Return the (X, Y) coordinate for the center point of the cell that contains the specified text.  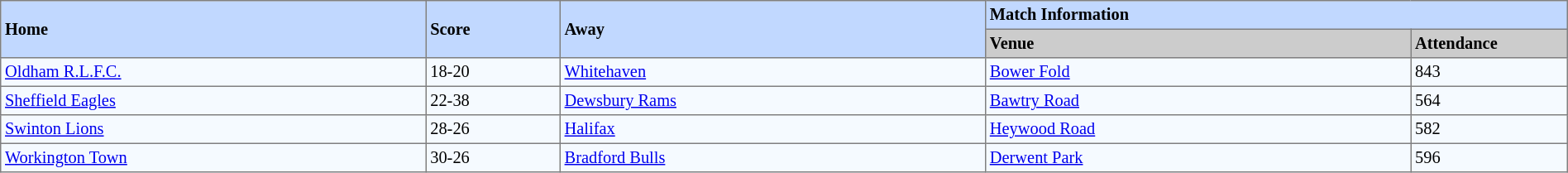
Bradford Bulls (772, 157)
Bower Fold (1198, 72)
582 (1489, 129)
Oldham R.L.F.C. (213, 72)
Attendance (1489, 43)
Heywood Road (1198, 129)
28-26 (493, 129)
Whitehaven (772, 72)
Match Information (1277, 15)
Sheffield Eagles (213, 100)
Venue (1198, 43)
Dewsbury Rams (772, 100)
30-26 (493, 157)
564 (1489, 100)
Swinton Lions (213, 129)
Away (772, 30)
Home (213, 30)
Derwent Park (1198, 157)
596 (1489, 157)
Bawtry Road (1198, 100)
Score (493, 30)
Workington Town (213, 157)
Halifax (772, 129)
22-38 (493, 100)
18-20 (493, 72)
843 (1489, 72)
